Scan for the cell matching the given text and deliver its [X, Y] coordinate at center. 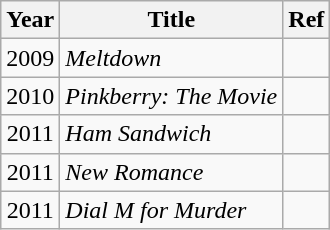
Pinkberry: The Movie [172, 96]
2010 [30, 96]
New Romance [172, 172]
Ref [306, 20]
Meltdown [172, 58]
Title [172, 20]
Ham Sandwich [172, 134]
Year [30, 20]
Dial M for Murder [172, 210]
2009 [30, 58]
